Determine the [X, Y] coordinate at the center of the cell enclosing the given text.  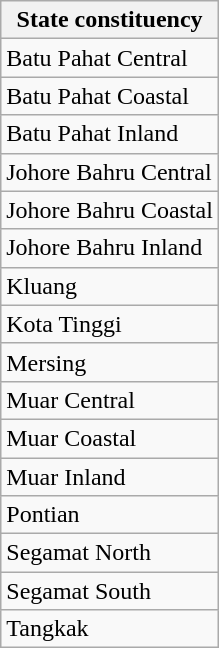
State constituency [110, 20]
Johore Bahru Inland [110, 248]
Muar Inland [110, 477]
Muar Central [110, 400]
Tangkak [110, 629]
Batu Pahat Central [110, 58]
Segamat South [110, 591]
Kota Tinggi [110, 324]
Johore Bahru Coastal [110, 210]
Johore Bahru Central [110, 172]
Muar Coastal [110, 438]
Mersing [110, 362]
Segamat North [110, 553]
Pontian [110, 515]
Kluang [110, 286]
Batu Pahat Inland [110, 134]
Batu Pahat Coastal [110, 96]
